Pinpoint the cell where the given text exists, returning its (X, Y) midpoint coordinate. 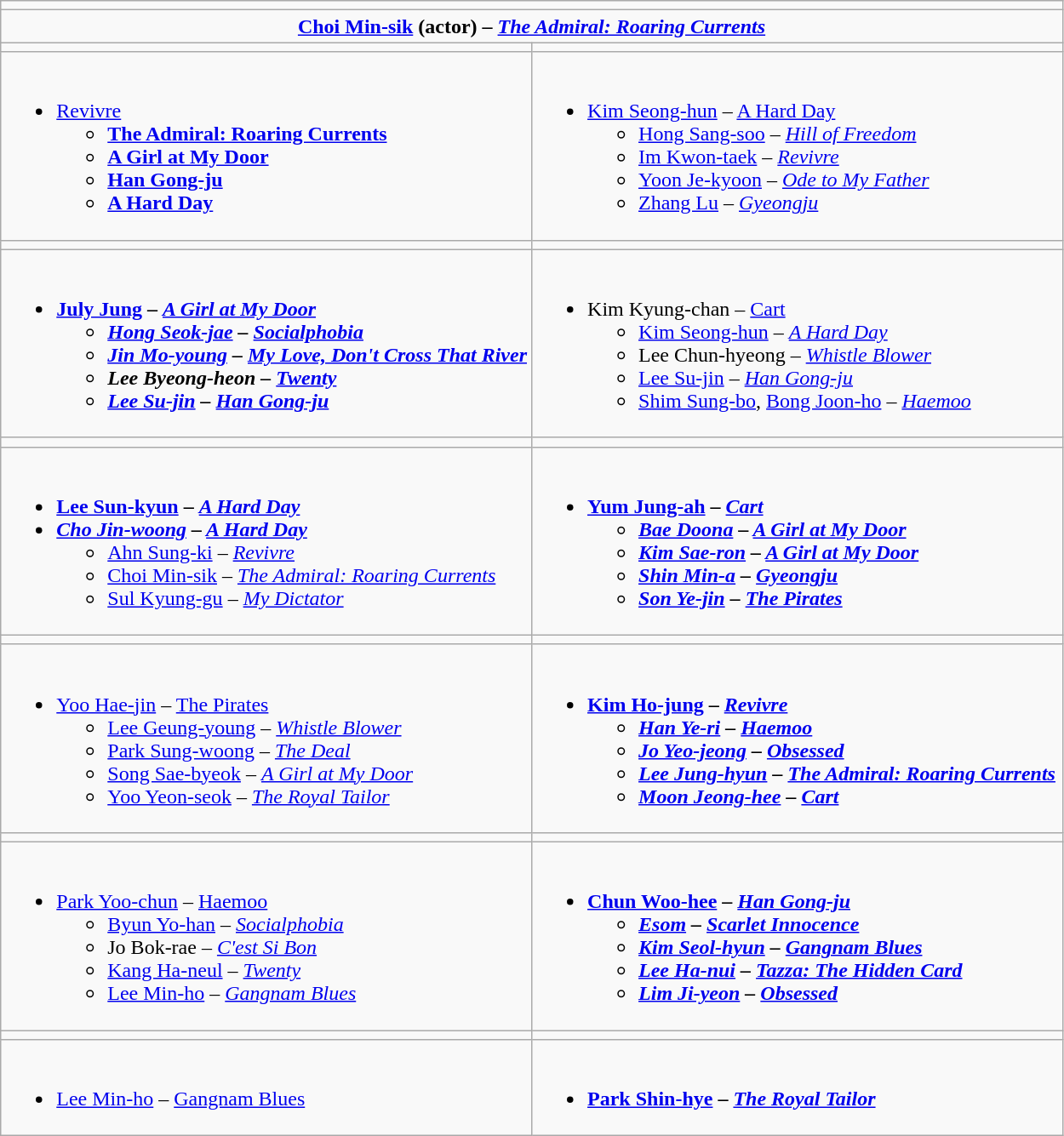
Park Yoo-chun – HaemooByun Yo-han – SocialphobiaJo Bok-rae – C'est Si BonKang Ha-neul – TwentyLee Min-ho – Gangnam Blues (266, 936)
Lee Sun-kyun – A Hard DayCho Jin-woong – A Hard DayAhn Sung-ki – RevivreChoi Min-sik – The Admiral: Roaring CurrentsSul Kyung-gu – My Dictator (266, 541)
Choi Min-sik (actor) – The Admiral: Roaring Currents (532, 26)
RevivreThe Admiral: Roaring CurrentsA Girl at My DoorHan Gong-juA Hard Day (266, 146)
Park Shin-hye – The Royal Tailor (798, 1087)
Yoo Hae-jin – The PiratesLee Geung-young – Whistle BlowerPark Sung-woong – The DealSong Sae-byeok – A Girl at My DoorYoo Yeon-seok – The Royal Tailor (266, 739)
Chun Woo-hee – Han Gong-juEsom – Scarlet InnocenceKim Seol-hyun – Gangnam BluesLee Ha-nui – Tazza: The Hidden CardLim Ji-yeon – Obsessed (798, 936)
Kim Kyung-chan – CartKim Seong-hun – A Hard DayLee Chun-hyeong – Whistle BlowerLee Su-jin – Han Gong-juShim Sung-bo, Bong Joon-ho – Haemoo (798, 344)
Yum Jung-ah – CartBae Doona – A Girl at My DoorKim Sae-ron – A Girl at My DoorShin Min-a – GyeongjuSon Ye-jin – The Pirates (798, 541)
Lee Min-ho – Gangnam Blues (266, 1087)
Kim Seong-hun – A Hard DayHong Sang-soo – Hill of FreedomIm Kwon-taek – RevivreYoon Je-kyoon – Ode to My FatherZhang Lu – Gyeongju (798, 146)
Kim Ho-jung – RevivreHan Ye-ri – HaemooJo Yeo-jeong – ObsessedLee Jung-hyun – The Admiral: Roaring CurrentsMoon Jeong-hee – Cart (798, 739)
